Detect which cell encompasses the target text, then output its (x, y) center coordinate. 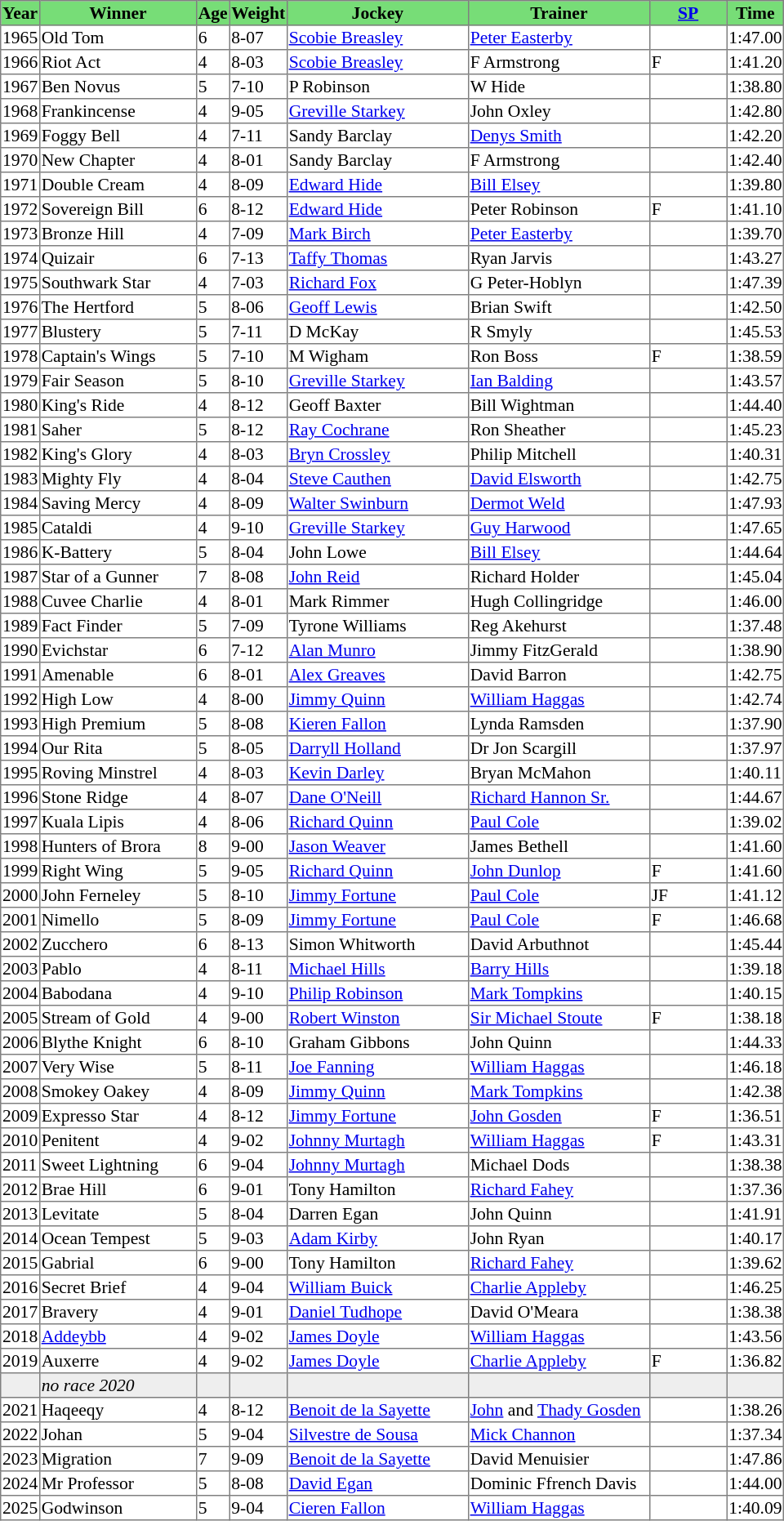
Sweet Lightning (118, 1165)
2016 (20, 1287)
Brae Hill (118, 1189)
1969 (20, 136)
David O'Meara (559, 1312)
SP (688, 13)
Cieren Fallon (377, 1508)
2017 (20, 1312)
Babodana (118, 993)
1:42.50 (755, 307)
Ocean Tempest (118, 1238)
Philip Robinson (377, 993)
Bryn Crossley (377, 454)
1974 (20, 258)
Daniel Tudhope (377, 1312)
1988 (20, 601)
1993 (20, 724)
Fact Finder (118, 626)
1987 (20, 577)
Cataldi (118, 528)
Tyrone Williams (377, 626)
2013 (20, 1214)
1992 (20, 699)
1:43.57 (755, 381)
1967 (20, 87)
1:39.70 (755, 234)
1996 (20, 797)
Foggy Bell (118, 136)
1:44.40 (755, 405)
Darryll Holland (377, 748)
1:39.18 (755, 969)
R Smyly (559, 332)
8-05 (258, 748)
1981 (20, 430)
King's Ride (118, 405)
Kieren Fallon (377, 724)
1970 (20, 160)
Bryan McMahon (559, 773)
Lynda Ramsden (559, 724)
Southwark Star (118, 283)
8 (212, 846)
1:42.20 (755, 136)
7-03 (258, 283)
2002 (20, 944)
2007 (20, 1067)
New Chapter (118, 160)
JF (688, 895)
Sovereign Bill (118, 209)
Geoff Lewis (377, 307)
1:45.44 (755, 944)
Denys Smith (559, 136)
1:39.62 (755, 1263)
1:40.31 (755, 454)
1:46.25 (755, 1287)
1:45.04 (755, 577)
1990 (20, 650)
Haqeeqy (118, 1410)
Age (212, 13)
1:37.90 (755, 724)
David Egan (377, 1483)
Alex Greaves (377, 675)
1980 (20, 405)
1:36.82 (755, 1361)
Simon Whitworth (377, 944)
Barry Hills (559, 969)
1968 (20, 111)
1:47.86 (755, 1459)
2023 (20, 1459)
Frankincense (118, 111)
Gabrial (118, 1263)
Secret Brief (118, 1287)
1989 (20, 626)
Richard Holder (559, 577)
1985 (20, 528)
1975 (20, 283)
1976 (20, 307)
Hugh Collingridge (559, 601)
1998 (20, 846)
Dr Jon Scargill (559, 748)
1:44.64 (755, 552)
James Bethell (559, 846)
1:38.80 (755, 87)
Mr Professor (118, 1483)
1:38.90 (755, 650)
Addeybb (118, 1336)
1:43.27 (755, 258)
William Buick (377, 1287)
Our Rita (118, 748)
1994 (20, 748)
Captain's Wings (118, 356)
Stone Ridge (118, 797)
W Hide (559, 87)
1:40.15 (755, 993)
G Peter-Hoblyn (559, 283)
1982 (20, 454)
1983 (20, 479)
1973 (20, 234)
Migration (118, 1459)
1:42.40 (755, 160)
Taffy Thomas (377, 258)
Joe Fanning (377, 1067)
Adam Kirby (377, 1238)
John and Thady Gosden (559, 1410)
Ben Novus (118, 87)
Robert Winston (377, 1018)
P Robinson (377, 87)
John Dunlop (559, 871)
Quizair (118, 258)
Brian Swift (559, 307)
Kuala Lipis (118, 822)
1:40.17 (755, 1238)
1:38.59 (755, 356)
1:39.02 (755, 822)
2003 (20, 969)
Stream of Gold (118, 1018)
2015 (20, 1263)
Guy Harwood (559, 528)
1:47.39 (755, 283)
1:47.00 (755, 38)
8-00 (258, 699)
1971 (20, 185)
John Oxley (559, 111)
Richard Hannon Sr. (559, 797)
Godwinson (118, 1508)
Hunters of Brora (118, 846)
1:45.53 (755, 332)
no race 2020 (118, 1385)
Penitent (118, 1140)
Riot Act (118, 62)
1:40.11 (755, 773)
1:42.80 (755, 111)
1995 (20, 773)
Geoff Baxter (377, 405)
Graham Gibbons (377, 1042)
John Lowe (377, 552)
1:42.38 (755, 1091)
Evichstar (118, 650)
1:43.31 (755, 1140)
Right Wing (118, 871)
The Hertford (118, 307)
2008 (20, 1091)
Cuvee Charlie (118, 601)
Roving Minstrel (118, 773)
Sir Michael Stoute (559, 1018)
2019 (20, 1361)
Old Tom (118, 38)
Double Cream (118, 185)
2024 (20, 1483)
2011 (20, 1165)
2025 (20, 1508)
2012 (20, 1189)
Year (20, 13)
2001 (20, 920)
Jason Weaver (377, 846)
1:41.91 (755, 1214)
Smokey Oakey (118, 1091)
1:39.80 (755, 185)
1:44.33 (755, 1042)
8-13 (258, 944)
Pablo (118, 969)
Saher (118, 430)
1966 (20, 62)
1972 (20, 209)
Johan (118, 1434)
Ryan Jarvis (559, 258)
Bill Wightman (559, 405)
1:41.12 (755, 895)
7-12 (258, 650)
Dermot Weld (559, 503)
1984 (20, 503)
1986 (20, 552)
Darren Egan (377, 1214)
John Gosden (559, 1116)
Amenable (118, 675)
Ray Cochrane (377, 430)
K-Battery (118, 552)
2005 (20, 1018)
Reg Akehurst (559, 626)
D McKay (377, 332)
1:45.23 (755, 430)
Ron Boss (559, 356)
Philip Mitchell (559, 454)
2010 (20, 1140)
Blythe Knight (118, 1042)
2021 (20, 1410)
9-09 (258, 1459)
2004 (20, 993)
Silvestre de Sousa (377, 1434)
Bravery (118, 1312)
David Barron (559, 675)
Jimmy FitzGerald (559, 650)
High Premium (118, 724)
Kevin Darley (377, 773)
1:46.00 (755, 601)
1979 (20, 381)
John Ryan (559, 1238)
1:36.51 (755, 1116)
1:37.36 (755, 1189)
2009 (20, 1116)
Auxerre (118, 1361)
Steve Cauthen (377, 479)
1:43.56 (755, 1336)
1:47.65 (755, 528)
Saving Mercy (118, 503)
1:37.97 (755, 748)
1:38.18 (755, 1018)
Ian Balding (559, 381)
Walter Swinburn (377, 503)
1977 (20, 332)
Very Wise (118, 1067)
John Ferneley (118, 895)
1991 (20, 675)
Ron Sheather (559, 430)
Levitate (118, 1214)
Alan Munro (377, 650)
1:44.00 (755, 1483)
Expresso Star (118, 1116)
1:46.68 (755, 920)
Bronze Hill (118, 234)
David Menuisier (559, 1459)
9-03 (258, 1238)
1:37.48 (755, 626)
Fair Season (118, 381)
1:37.34 (755, 1434)
Time (755, 13)
High Low (118, 699)
Winner (118, 13)
Star of a Gunner (118, 577)
1:41.20 (755, 62)
Blustery (118, 332)
King's Glory (118, 454)
Nimello (118, 920)
David Elsworth (559, 479)
1:41.10 (755, 209)
1:44.67 (755, 797)
2014 (20, 1238)
2006 (20, 1042)
David Arbuthnot (559, 944)
2022 (20, 1434)
1:47.93 (755, 503)
Michael Dods (559, 1165)
Zucchero (118, 944)
Dane O'Neill (377, 797)
2018 (20, 1336)
Michael Hills (377, 969)
Mick Channon (559, 1434)
John Reid (377, 577)
Mighty Fly (118, 479)
Dominic Ffrench Davis (559, 1483)
2000 (20, 895)
Richard Fox (377, 283)
7-13 (258, 258)
1978 (20, 356)
1997 (20, 822)
1965 (20, 38)
1:42.74 (755, 699)
1:38.26 (755, 1410)
M Wigham (377, 356)
Mark Rimmer (377, 601)
Peter Robinson (559, 209)
1:40.09 (755, 1508)
1:46.18 (755, 1067)
Jockey (377, 13)
1999 (20, 871)
Trainer (559, 13)
Weight (258, 13)
Mark Birch (377, 234)
